Provide the [x, y] coordinate of the cell's center where the given text is located.  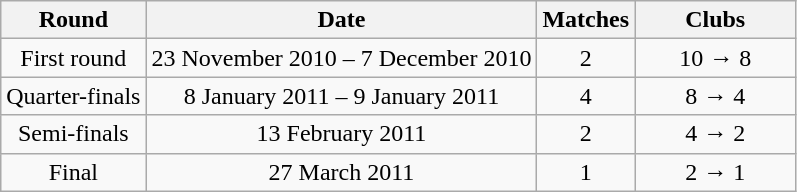
Final [74, 172]
10 → 8 [716, 58]
2 → 1 [716, 172]
4 → 2 [716, 134]
First round [74, 58]
13 February 2011 [342, 134]
8 → 4 [716, 96]
1 [586, 172]
23 November 2010 – 7 December 2010 [342, 58]
Semi-finals [74, 134]
8 January 2011 – 9 January 2011 [342, 96]
Round [74, 20]
27 March 2011 [342, 172]
Date [342, 20]
Matches [586, 20]
Clubs [716, 20]
Quarter-finals [74, 96]
4 [586, 96]
